Return the (x, y) coordinate for the center point of the cell that contains the specified text.  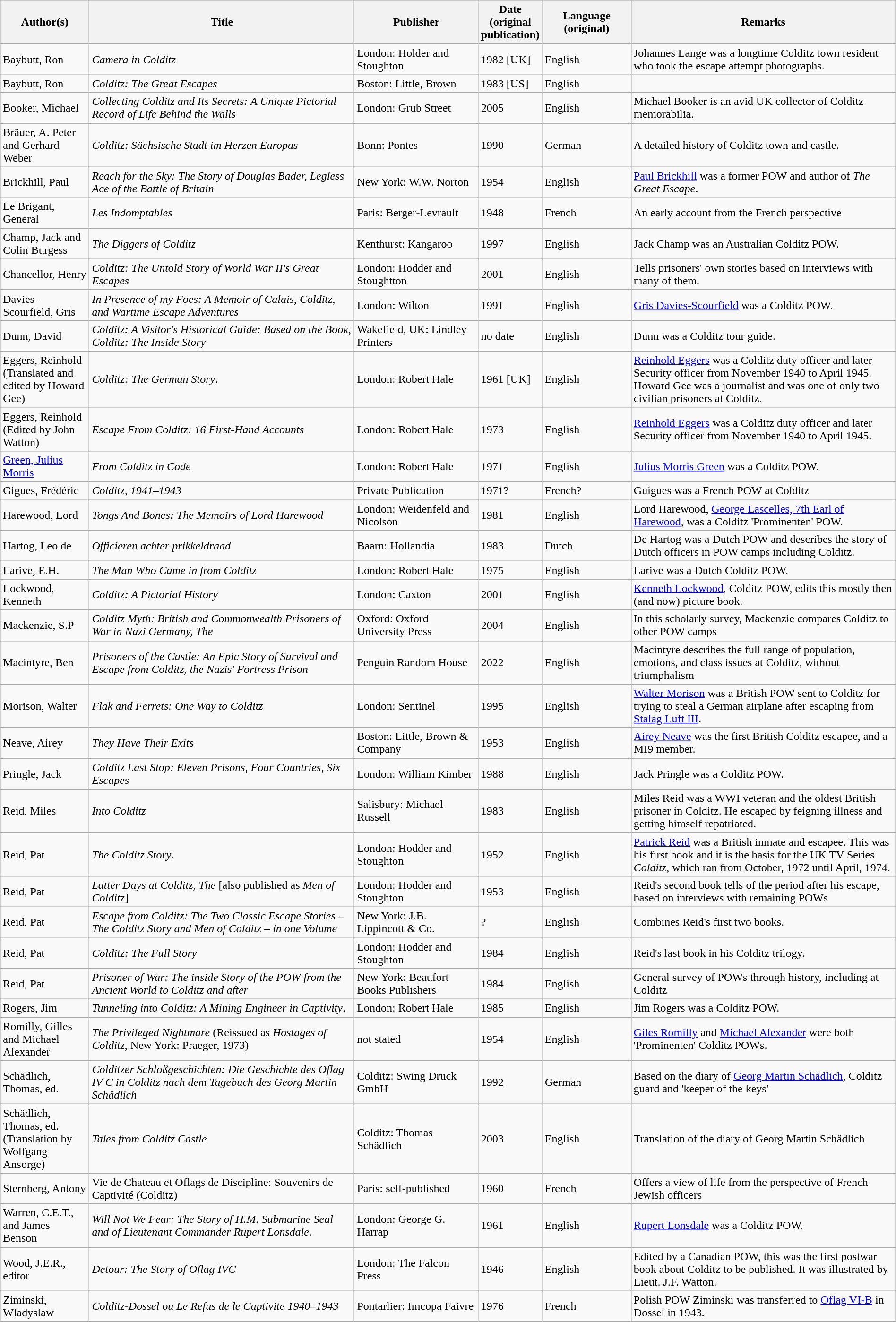
Colditz: The Untold Story of World War II's Great Escapes (222, 274)
Warren, C.E.T., and James Benson (45, 1226)
Tells prisoners' own stories based on interviews with many of them. (763, 274)
Romilly, Gilles and Michael Alexander (45, 1039)
Les Indomptables (222, 213)
Brickhill, Paul (45, 182)
1992 (510, 1082)
Green, Julius Morris (45, 467)
Salisbury: Michael Russell (416, 811)
Tongs And Bones: The Memoirs of Lord Harewood (222, 515)
Offers a view of life from the perspective of French Jewish officers (763, 1189)
Bräuer, A. Peter and Gerhard Weber (45, 145)
Prisoner of War: The inside Story of the POW from the Ancient World to Colditz and after (222, 984)
Escape from Colditz: The Two Classic Escape Stories – The Colditz Story and Men of Colditz – in one Volume (222, 922)
1961 (510, 1226)
Date (original publication) (510, 22)
Champ, Jack and Colin Burgess (45, 244)
1948 (510, 213)
Schädlich, Thomas, ed. (45, 1082)
Reach for the Sky: The Story of Douglas Bader, Legless Ace of the Battle of Britain (222, 182)
Chancellor, Henry (45, 274)
1946 (510, 1269)
Escape From Colditz: 16 First-Hand Accounts (222, 429)
Julius Morris Green was a Colditz POW. (763, 467)
Dunn was a Colditz tour guide. (763, 335)
Baarn: Hollandia (416, 546)
Title (222, 22)
They Have Their Exits (222, 743)
Reinhold Eggers was a Colditz duty officer and later Security officer from November 1940 to April 1945. (763, 429)
Colditz: Thomas Schädlich (416, 1139)
1985 (510, 1008)
Colditz, 1941–1943 (222, 491)
Prisoners of the Castle: An Epic Story of Survival and Escape from Colditz, the Nazis' Fortress Prison (222, 662)
The Colditz Story. (222, 854)
Ziminski, Wladyslaw (45, 1306)
1973 (510, 429)
The Diggers of Colditz (222, 244)
London: Holder and Stoughton (416, 60)
Rogers, Jim (45, 1008)
Guigues was a French POW at Colditz (763, 491)
Booker, Michael (45, 108)
Paris: self-published (416, 1189)
1990 (510, 145)
2004 (510, 626)
Author(s) (45, 22)
The Man Who Came in from Colditz (222, 570)
1971 (510, 467)
Johannes Lange was a longtime Colditz town resident who took the escape attempt photographs. (763, 60)
Boston: Little, Brown & Company (416, 743)
General survey of POWs through history, including at Colditz (763, 984)
Eggers, Reinhold (Translated and edited by Howard Gee) (45, 379)
London: Sentinel (416, 706)
London: Hodder and Stoughtton (416, 274)
Language (original) (586, 22)
1971? (510, 491)
not stated (416, 1039)
2005 (510, 108)
Colditz: The Full Story (222, 953)
In Presence of my Foes: A Memoir of Calais, Colditz, and Wartime Escape Adventures (222, 305)
Gris Davies-Scourfield was a Colditz POW. (763, 305)
Schädlich, Thomas, ed. (Translation by Wolfgang Ansorge) (45, 1139)
1988 (510, 774)
The Privileged Nightmare (Reissued as Hostages of Colditz, New York: Praeger, 1973) (222, 1039)
Sternberg, Antony (45, 1189)
Colditz: A Pictorial History (222, 594)
Reid, Miles (45, 811)
Walter Morison was a British POW sent to Colditz for trying to steal a German airplane after escaping from Stalag Luft III. (763, 706)
Eggers, Reinhold (Edited by John Watton) (45, 429)
Colditz: Swing Druck GmbH (416, 1082)
Le Brigant, General (45, 213)
1991 (510, 305)
Pringle, Jack (45, 774)
Gigues, Frédéric (45, 491)
De Hartog was a Dutch POW and describes the story of Dutch officers in POW camps including Colditz. (763, 546)
An early account from the French perspective (763, 213)
Dunn, David (45, 335)
Pontarlier: Imcopa Faivre (416, 1306)
1981 (510, 515)
Colditz: The German Story. (222, 379)
Paul Brickhill was a former POW and author of The Great Escape. (763, 182)
Boston: Little, Brown (416, 84)
Dutch (586, 546)
Mackenzie, S.P (45, 626)
Wood, J.E.R., editor (45, 1269)
1995 (510, 706)
Penguin Random House (416, 662)
Michael Booker is an avid UK collector of Colditz memorabilia. (763, 108)
Larive was a Dutch Colditz POW. (763, 570)
London: The Falcon Press (416, 1269)
no date (510, 335)
Camera in Colditz (222, 60)
Jack Champ was an Australian Colditz POW. (763, 244)
New York: Beaufort Books Publishers (416, 984)
1976 (510, 1306)
Based on the diary of Georg Martin Schädlich, Colditz guard and 'keeper of the keys' (763, 1082)
Larive, E.H. (45, 570)
Will Not We Fear: The Story of H.M. Submarine Seal and of Lieutenant Commander Rupert Lonsdale. (222, 1226)
Jim Rogers was a Colditz POW. (763, 1008)
1952 (510, 854)
London: William Kimber (416, 774)
From Colditz in Code (222, 467)
Rupert Lonsdale was a Colditz POW. (763, 1226)
Paris: Berger-Levrault (416, 213)
1960 (510, 1189)
Giles Romilly and Michael Alexander were both 'Prominenten' Colditz POWs. (763, 1039)
London: George G. Harrap (416, 1226)
Kenneth Lockwood, Colditz POW, edits this mostly then (and now) picture book. (763, 594)
1982 [UK] (510, 60)
Lord Harewood, George Lascelles, 7th Earl of Harewood, was a Colditz 'Prominenten' POW. (763, 515)
Macintyre describes the full range of population, emotions, and class issues at Colditz, without triumphalism (763, 662)
Latter Days at Colditz, The [also published as Men of Colditz] (222, 891)
Bonn: Pontes (416, 145)
London: Caxton (416, 594)
1997 (510, 244)
Publisher (416, 22)
1961 [UK] (510, 379)
Colditz Myth: British and Commonwealth Prisoners of War in Nazi Germany, The (222, 626)
1975 (510, 570)
Colditz: Sächsische Stadt im Herzen Europas (222, 145)
Combines Reid's first two books. (763, 922)
Airey Neave was the first British Colditz escapee, and a MI9 member. (763, 743)
Davies-Scourfield, Gris (45, 305)
New York: W.W. Norton (416, 182)
Vie de Chateau et Oflags de Discipline: Souvenirs de Captivité (Colditz) (222, 1189)
London: Wilton (416, 305)
2022 (510, 662)
Colditz: The Great Escapes (222, 84)
French? (586, 491)
Officieren achter prikkeldraad (222, 546)
Tales from Colditz Castle (222, 1139)
Colditz: A Visitor's Historical Guide: Based on the Book, Colditz: The Inside Story (222, 335)
London: Grub Street (416, 108)
London: Weidenfeld and Nicolson (416, 515)
Lockwood, Kenneth (45, 594)
Edited by a Canadian POW, this was the first postwar book about Colditz to be published. It was illustrated by Lieut. J.F. Watton. (763, 1269)
? (510, 922)
Miles Reid was a WWI veteran and the oldest British prisoner in Colditz. He escaped by feigning illness and getting himself repatriated. (763, 811)
Neave, Airey (45, 743)
Reid's last book in his Colditz trilogy. (763, 953)
Colditz Last Stop: Eleven Prisons, Four Countries, Six Escapes (222, 774)
Hartog, Leo de (45, 546)
Flak and Ferrets: One Way to Colditz (222, 706)
Harewood, Lord (45, 515)
Macintyre, Ben (45, 662)
In this scholarly survey, Mackenzie compares Colditz to other POW camps (763, 626)
Collecting Colditz and Its Secrets: A Unique Pictorial Record of Life Behind the Walls (222, 108)
Oxford: Oxford University Press (416, 626)
Reid's second book tells of the period after his escape, based on interviews with remaining POWs (763, 891)
Colditz-Dossel ou Le Refus de le Captivite 1940–1943 (222, 1306)
Morison, Walter (45, 706)
Kenthurst: Kangaroo (416, 244)
1983 [US] (510, 84)
Tunneling into Colditz: A Mining Engineer in Captivity. (222, 1008)
Translation of the diary of Georg Martin Schädlich (763, 1139)
A detailed history of Colditz town and castle. (763, 145)
2003 (510, 1139)
Polish POW Ziminski was transferred to Oflag VI-B in Dossel in 1943. (763, 1306)
Wakefield, UK: Lindley Printers (416, 335)
Jack Pringle was a Colditz POW. (763, 774)
Private Publication (416, 491)
Remarks (763, 22)
Into Colditz (222, 811)
Detour: The Story of Oflag IVC (222, 1269)
Colditzer Schloßgeschichten: Die Geschichte des Oflag IV C in Colditz nach dem Tagebuch des Georg Martin Schädlich (222, 1082)
New York: J.B. Lippincott & Co. (416, 922)
